Detect which cell encompasses the target text, then output its (X, Y) center coordinate. 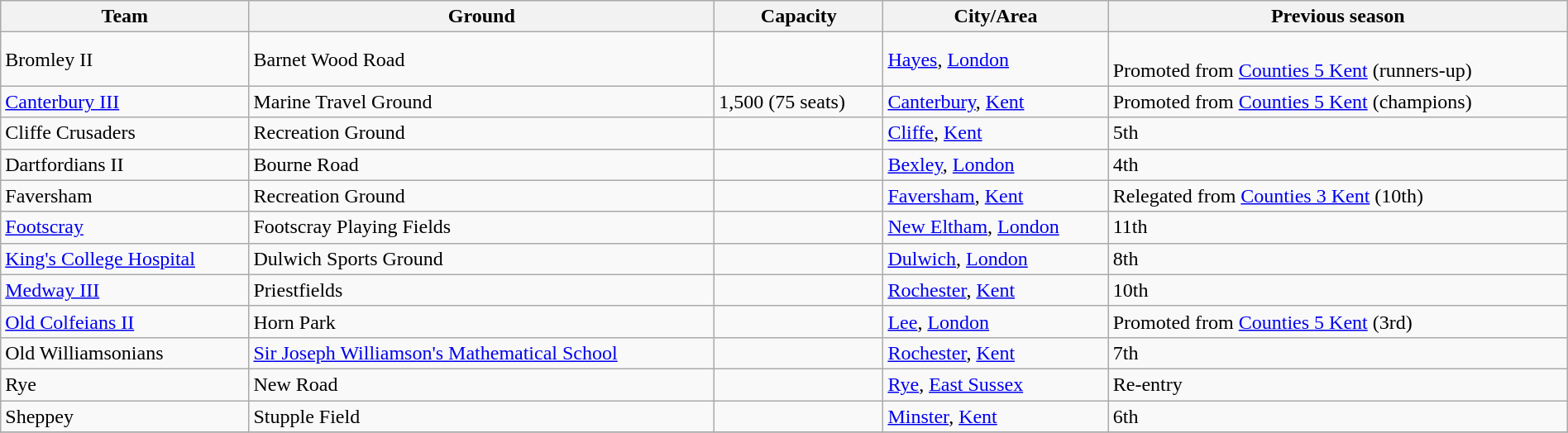
Medway III (125, 290)
King's College Hospital (125, 259)
Old Colfeians II (125, 321)
11th (1338, 227)
7th (1338, 353)
10th (1338, 290)
Previous season (1338, 17)
Faversham, Kent (996, 196)
5th (1338, 133)
Cliffe, Kent (996, 133)
Minster, Kent (996, 416)
8th (1338, 259)
Priestfields (481, 290)
Dartfordians II (125, 164)
Rye (125, 384)
Footscray Playing Fields (481, 227)
Re-entry (1338, 384)
Stupple Field (481, 416)
Bourne Road (481, 164)
Promoted from Counties 5 Kent (3rd) (1338, 321)
New Road (481, 384)
Ground (481, 17)
Barnet Wood Road (481, 59)
Dulwich Sports Ground (481, 259)
Marine Travel Ground (481, 102)
Old Williamsonians (125, 353)
Cliffe Crusaders (125, 133)
6th (1338, 416)
Footscray (125, 227)
Relegated from Counties 3 Kent (10th) (1338, 196)
Faversham (125, 196)
Bromley II (125, 59)
Sir Joseph Williamson's Mathematical School (481, 353)
Lee, London (996, 321)
Bexley, London (996, 164)
City/Area (996, 17)
New Eltham, London (996, 227)
1,500 (75 seats) (799, 102)
Rye, East Sussex (996, 384)
Promoted from Counties 5 Kent (champions) (1338, 102)
Dulwich, London (996, 259)
Hayes, London (996, 59)
Promoted from Counties 5 Kent (runners-up) (1338, 59)
Capacity (799, 17)
Canterbury, Kent (996, 102)
Horn Park (481, 321)
4th (1338, 164)
Canterbury III (125, 102)
Team (125, 17)
Sheppey (125, 416)
